Pinpoint the cell where the given text exists, returning its [X, Y] midpoint coordinate. 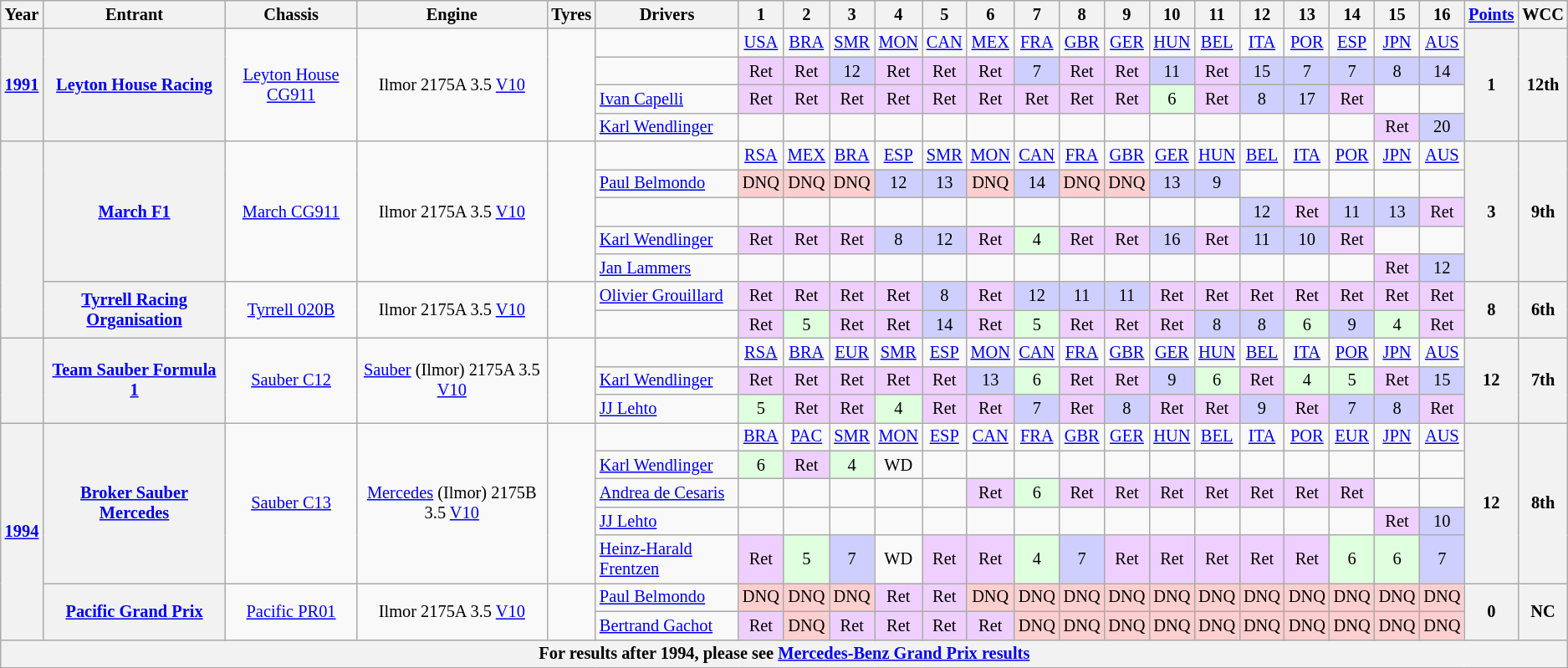
Leyton House CG911 [291, 85]
Pacific PR01 [291, 610]
2 [806, 14]
Entrant [134, 14]
WCC [1543, 14]
Sauber C13 [291, 502]
8th [1543, 502]
Mercedes (Ilmor) 2175B 3.5 V10 [452, 502]
Team Sauber Formula 1 [134, 380]
Engine [452, 14]
Tyres [571, 14]
Sauber (Ilmor) 2175A 3.5 V10 [452, 380]
1994 [22, 531]
9th [1543, 212]
Pacific Grand Prix [134, 610]
Tyrrell 020B [291, 309]
Ivan Capelli [667, 99]
For results after 1994, please see Mercedes-Benz Grand Prix results [784, 654]
Leyton House Racing [134, 85]
Andrea de Cesaris [667, 492]
USA [761, 43]
March F1 [134, 212]
Heinz-Harald Frentzen [667, 559]
17 [1307, 99]
March CG911 [291, 212]
0 [1491, 610]
Sauber C12 [291, 380]
NC [1543, 610]
1991 [22, 85]
PAC [806, 436]
Broker Sauber Mercedes [134, 502]
20 [1442, 127]
Points [1491, 14]
6th [1543, 309]
Bertrand Gachot [667, 625]
Tyrrell Racing Organisation [134, 309]
7th [1543, 380]
Year [22, 14]
Chassis [291, 14]
Olivier Grouillard [667, 296]
Jan Lammers [667, 268]
12th [1543, 85]
Drivers [667, 14]
